For the text-containing cell, return its midpoint in (X, Y) coordinate format. 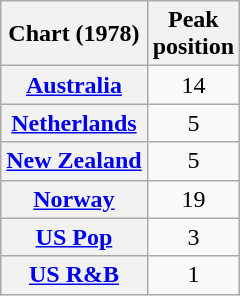
3 (193, 237)
19 (193, 199)
New Zealand (74, 161)
1 (193, 275)
US Pop (74, 237)
Netherlands (74, 123)
14 (193, 85)
Australia (74, 85)
Peakposition (193, 34)
Chart (1978) (74, 34)
Norway (74, 199)
US R&B (74, 275)
